Scan for the cell matching the given text and deliver its [X, Y] coordinate at center. 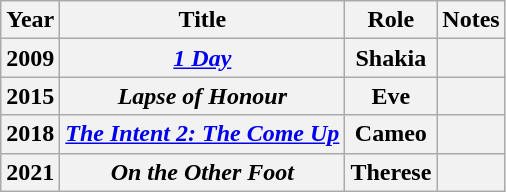
Notes [471, 20]
The Intent 2: The Come Up [202, 134]
Cameo [391, 134]
Therese [391, 172]
Eve [391, 96]
Year [30, 20]
2021 [30, 172]
On the Other Foot [202, 172]
2018 [30, 134]
2009 [30, 58]
1 Day [202, 58]
Role [391, 20]
Lapse of Honour [202, 96]
Shakia [391, 58]
Title [202, 20]
2015 [30, 96]
